Return the [X, Y] coordinate for the center point of the cell that contains the specified text.  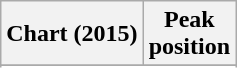
Peakposition [189, 34]
Chart (2015) [72, 34]
